Locate the cell with the specified text and output its (X, Y) center coordinate. 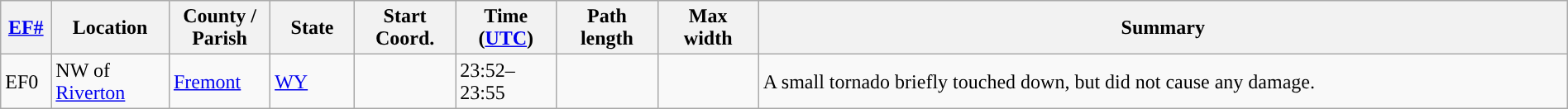
EF# (26, 28)
Location (111, 28)
Time (UTC) (506, 28)
Path length (607, 28)
NW of Riverton (111, 81)
Fremont (219, 81)
WY (313, 81)
Start Coord. (404, 28)
23:52–23:55 (506, 81)
A small tornado briefly touched down, but did not cause any damage. (1163, 81)
EF0 (26, 81)
County / Parish (219, 28)
State (313, 28)
Summary (1163, 28)
Max width (708, 28)
